Identify which cell holds the provided text, then report its [x, y] central coordinate. 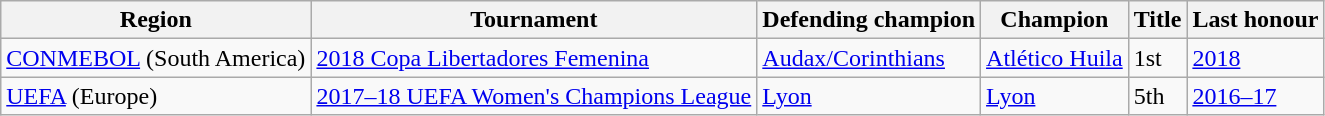
5th [1158, 96]
Tournament [534, 20]
UEFA (Europe) [156, 96]
CONMEBOL (South America) [156, 58]
2018 [1256, 58]
Defending champion [869, 20]
Last honour [1256, 20]
Region [156, 20]
Audax/Corinthians [869, 58]
1st [1158, 58]
Title [1158, 20]
Atlético Huila [1055, 58]
2018 Copa Libertadores Femenina [534, 58]
2017–18 UEFA Women's Champions League [534, 96]
2016–17 [1256, 96]
Champion [1055, 20]
